Locate the cell with the specified text and output its (X, Y) center coordinate. 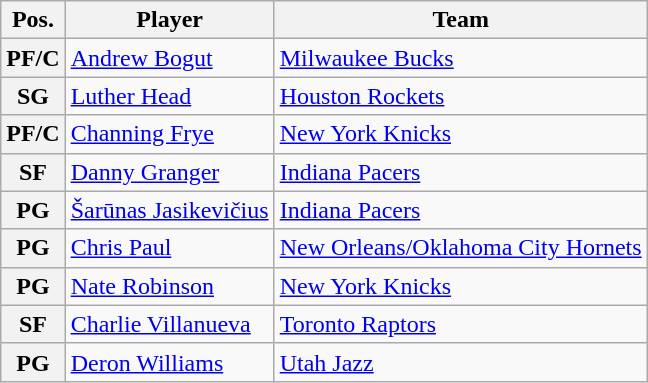
New Orleans/Oklahoma City Hornets (460, 248)
Channing Frye (170, 134)
Charlie Villanueva (170, 324)
Player (170, 20)
Team (460, 20)
Deron Williams (170, 362)
Andrew Bogut (170, 58)
Luther Head (170, 96)
Chris Paul (170, 248)
Houston Rockets (460, 96)
SG (33, 96)
Utah Jazz (460, 362)
Nate Robinson (170, 286)
Šarūnas Jasikevičius (170, 210)
Toronto Raptors (460, 324)
Milwaukee Bucks (460, 58)
Danny Granger (170, 172)
Pos. (33, 20)
